Scan for the cell matching the given text and deliver its (x, y) coordinate at center. 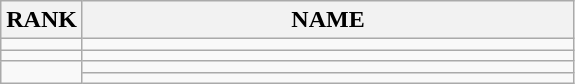
NAME (328, 20)
RANK (42, 20)
